For the text-containing cell, return its midpoint in [X, Y] coordinate format. 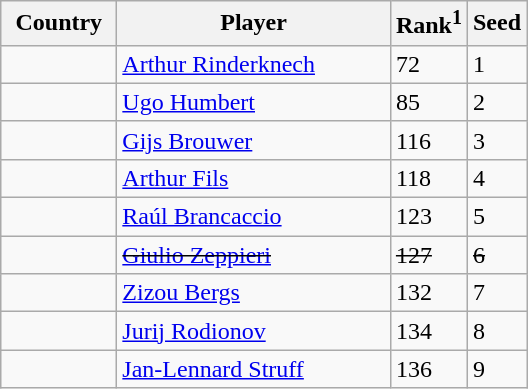
Ugo Humbert [254, 102]
Arthur Fils [254, 178]
Rank1 [428, 24]
Player [254, 24]
118 [428, 178]
4 [496, 178]
Gijs Brouwer [254, 140]
1 [496, 64]
Arthur Rinderknech [254, 64]
9 [496, 369]
85 [428, 102]
Country [59, 24]
Zizou Bergs [254, 293]
Giulio Zeppieri [254, 255]
132 [428, 293]
6 [496, 255]
2 [496, 102]
7 [496, 293]
Seed [496, 24]
Jurij Rodionov [254, 331]
8 [496, 331]
127 [428, 255]
116 [428, 140]
Jan-Lennard Struff [254, 369]
Raúl Brancaccio [254, 217]
72 [428, 64]
134 [428, 331]
136 [428, 369]
5 [496, 217]
3 [496, 140]
123 [428, 217]
